Determine the [X, Y] coordinate at the center of the cell enclosing the given text.  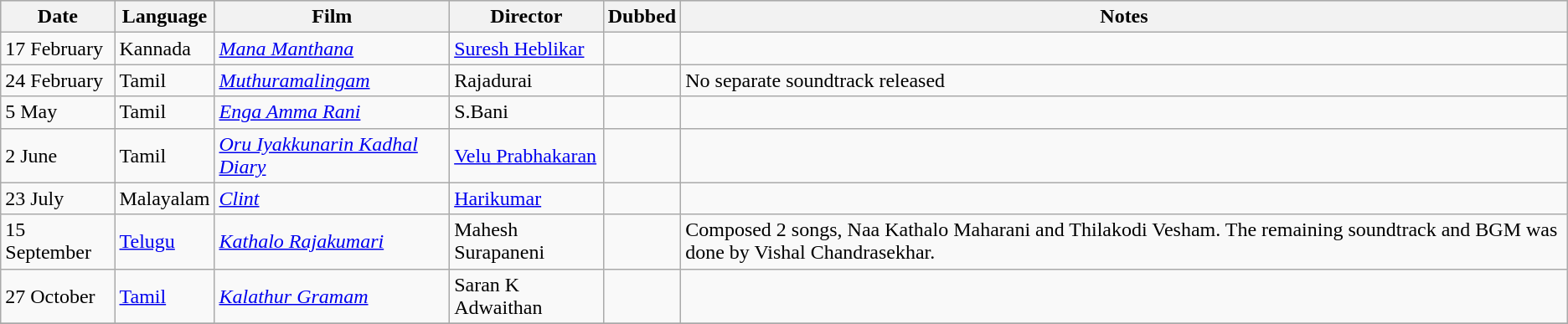
5 May [58, 112]
Clint [332, 198]
Mahesh Surapaneni [527, 241]
Muthuramalingam [332, 80]
Kannada [164, 49]
27 October [58, 296]
Notes [1124, 17]
Saran K Adwaithan [527, 296]
17 February [58, 49]
Composed 2 songs, Naa Kathalo Maharani and Thilakodi Vesham. The remaining soundtrack and BGM was done by Vishal Chandrasekhar. [1124, 241]
23 July [58, 198]
Suresh Heblikar [527, 49]
15 September [58, 241]
No separate soundtrack released [1124, 80]
Harikumar [527, 198]
24 February [58, 80]
Velu Prabhakaran [527, 156]
S.Bani [527, 112]
Film [332, 17]
Telugu [164, 241]
Dubbed [642, 17]
Language [164, 17]
Kathalo Rajakumari [332, 241]
Rajadurai [527, 80]
Malayalam [164, 198]
Mana Manthana [332, 49]
Oru Iyakkunarin Kadhal Diary [332, 156]
Enga Amma Rani [332, 112]
Date [58, 17]
2 June [58, 156]
Director [527, 17]
Kalathur Gramam [332, 296]
